Identify which cell holds the provided text, then report its (x, y) central coordinate. 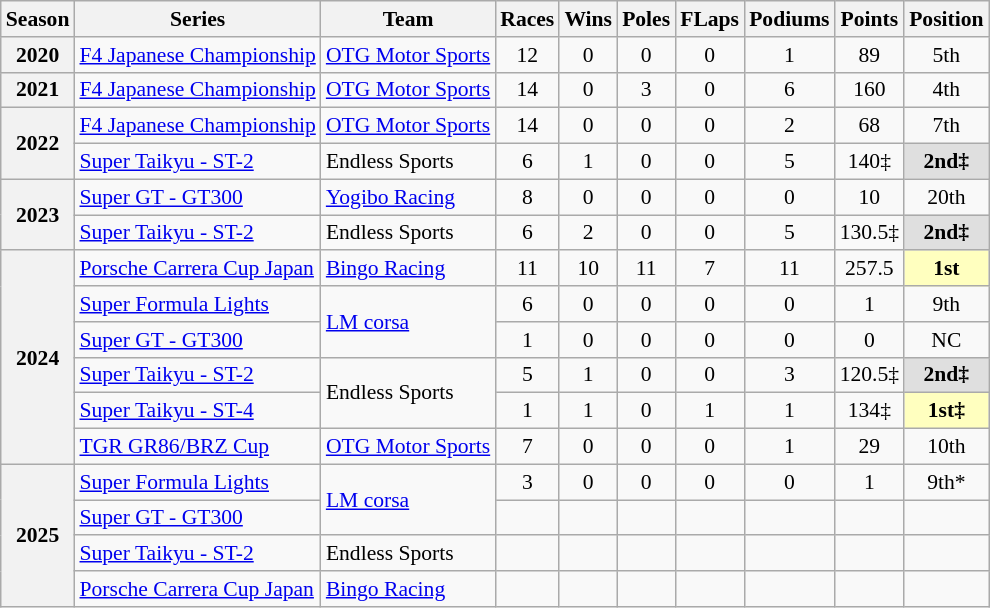
12 (527, 55)
20th (946, 197)
Yogibo Racing (408, 197)
Wins (588, 19)
Races (527, 19)
5th (946, 55)
130.5‡ (870, 233)
Podiums (790, 19)
2023 (38, 214)
Season (38, 19)
68 (870, 126)
9th* (946, 482)
8 (527, 197)
257.5 (870, 269)
10th (946, 447)
Poles (646, 19)
9th (946, 304)
2020 (38, 55)
1st (946, 269)
Team (408, 19)
140‡ (870, 162)
89 (870, 55)
2021 (38, 90)
Super Taikyu - ST-4 (197, 411)
Points (870, 19)
1st‡ (946, 411)
160 (870, 90)
Series (197, 19)
TGR GR86/BRZ Cup (197, 447)
120.5‡ (870, 375)
2024 (38, 358)
29 (870, 447)
NC (946, 340)
2022 (38, 144)
2025 (38, 535)
134‡ (870, 411)
FLaps (710, 19)
7th (946, 126)
Position (946, 19)
4th (946, 90)
